Detect which cell encompasses the target text, then output its [X, Y] center coordinate. 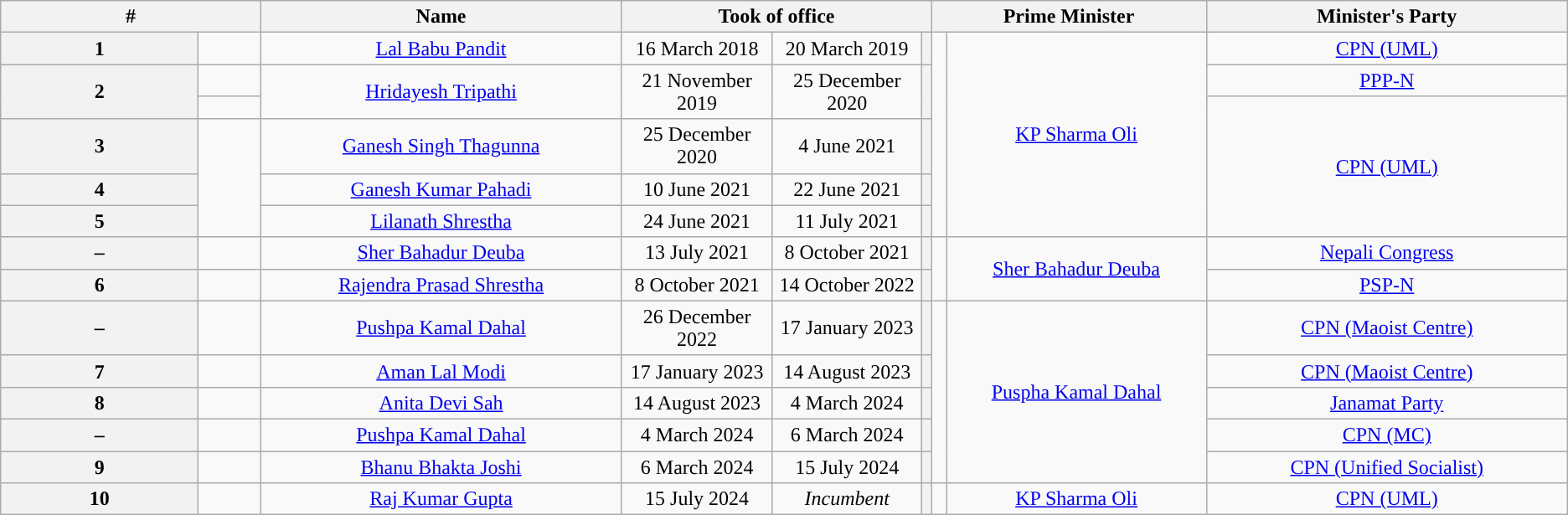
16 March 2018 [697, 49]
5 [100, 221]
Hridayesh Tripathi [441, 92]
24 June 2021 [697, 221]
13 July 2021 [697, 253]
Aman Lal Modi [441, 371]
Ganesh Kumar Pahadi [441, 189]
Bhanu Bhakta Joshi [441, 466]
Janamat Party [1387, 403]
4 June 2021 [847, 146]
# [131, 17]
22 June 2021 [847, 189]
10 June 2021 [697, 189]
Puspha Kamal Dahal [1076, 392]
PSP-N [1387, 285]
14 October 2022 [847, 285]
Rajendra Prasad Shrestha [441, 285]
1 [100, 49]
Anita Devi Sah [441, 403]
Raj Kumar Gupta [441, 499]
4 [100, 189]
Lal Babu Pandit [441, 49]
Prime Minister [1069, 17]
21 November 2019 [697, 92]
26 December 2022 [697, 328]
Lilanath Shrestha [441, 221]
8 [100, 403]
20 March 2019 [847, 49]
Incumbent [847, 499]
CPN (MC) [1387, 435]
2 [100, 92]
3 [100, 146]
Nepali Congress [1387, 253]
PPP-N [1387, 80]
Took of office [776, 17]
11 July 2021 [847, 221]
10 [100, 499]
CPN (Unified Socialist) [1387, 466]
Name [441, 17]
6 [100, 285]
Ganesh Singh Thagunna [441, 146]
Minister's Party [1387, 17]
7 [100, 371]
9 [100, 466]
